Output the [X, Y] coordinate of the center of the cell containing the given text.  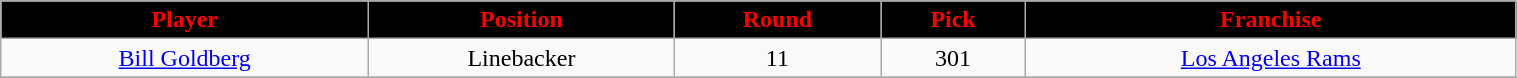
Player [185, 20]
Bill Goldberg [185, 58]
Position [522, 20]
Linebacker [522, 58]
301 [954, 58]
Pick [954, 20]
Los Angeles Rams [1270, 58]
Franchise [1270, 20]
11 [778, 58]
Round [778, 20]
